Extract the (x, y) coordinate from the center of the cell holding the provided text.  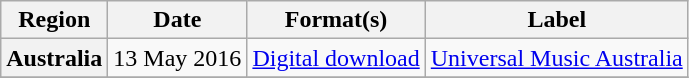
Region (54, 20)
13 May 2016 (178, 58)
Australia (54, 58)
Label (556, 20)
Universal Music Australia (556, 58)
Format(s) (336, 20)
Digital download (336, 58)
Date (178, 20)
